From the cell containing the given text, extract its center point as [x, y] coordinate. 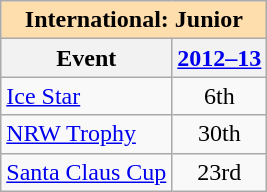
Event [86, 58]
NRW Trophy [86, 134]
6th [220, 96]
Santa Claus Cup [86, 172]
Ice Star [86, 96]
International: Junior [134, 20]
2012–13 [220, 58]
30th [220, 134]
23rd [220, 172]
